Identify which cell holds the provided text, then report its [x, y] central coordinate. 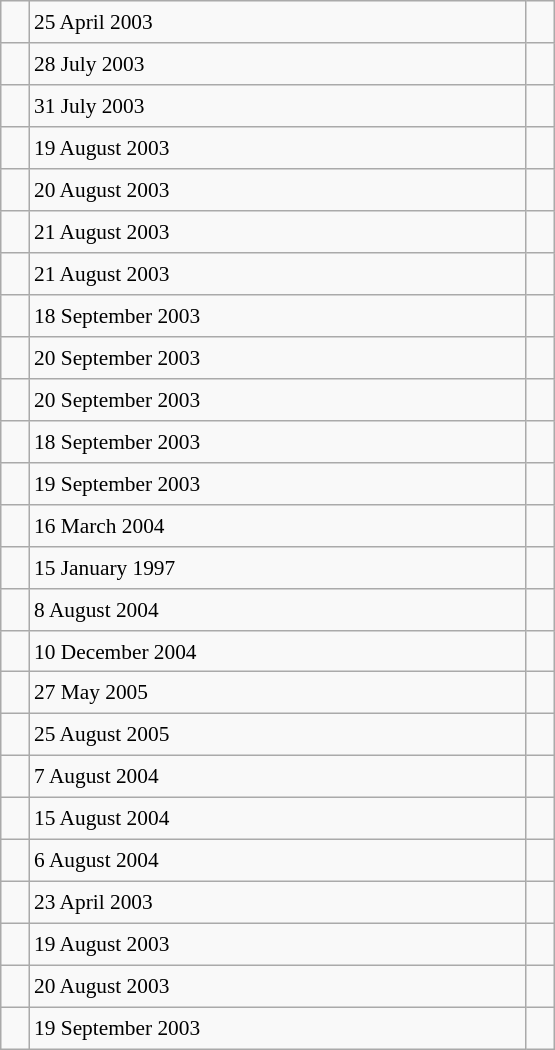
16 March 2004 [278, 525]
25 August 2005 [278, 735]
23 April 2003 [278, 903]
10 December 2004 [278, 651]
31 July 2003 [278, 106]
27 May 2005 [278, 693]
25 April 2003 [278, 22]
7 August 2004 [278, 777]
15 January 1997 [278, 567]
8 August 2004 [278, 609]
15 August 2004 [278, 819]
28 July 2003 [278, 64]
6 August 2004 [278, 861]
